Provide the [x, y] coordinate of the cell's center where the given text is located.  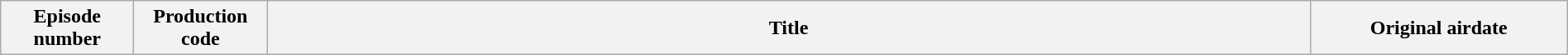
Original airdate [1439, 28]
Episode number [68, 28]
Production code [200, 28]
Title [789, 28]
